Provide the [x, y] coordinate of the cell's center where the given text is located.  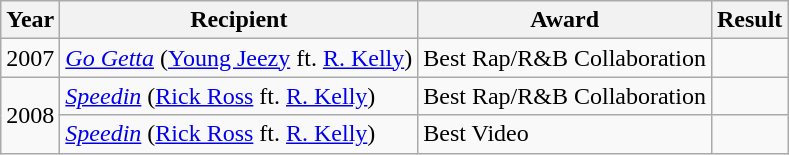
2007 [30, 58]
Best Video [565, 134]
Result [749, 20]
Recipient [239, 20]
2008 [30, 115]
Go Getta (Young Jeezy ft. R. Kelly) [239, 58]
Year [30, 20]
Award [565, 20]
